For the text-containing cell, return its midpoint in [X, Y] coordinate format. 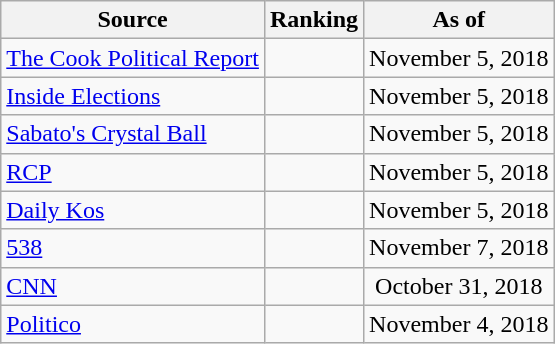
As of [459, 20]
Ranking [314, 20]
November 4, 2018 [459, 324]
November 7, 2018 [459, 248]
Politico [133, 324]
CNN [133, 286]
Source [133, 20]
RCP [133, 172]
October 31, 2018 [459, 286]
Sabato's Crystal Ball [133, 134]
Inside Elections [133, 96]
Daily Kos [133, 210]
The Cook Political Report [133, 58]
538 [133, 248]
